Return the [x, y] coordinate for the center point of the cell that contains the specified text.  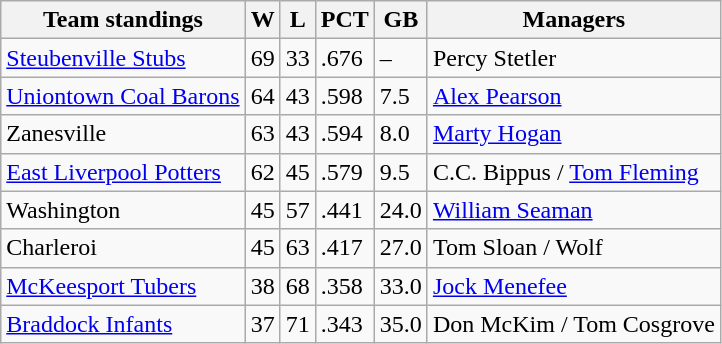
C.C. Bippus / Tom Fleming [574, 172]
Zanesville [123, 134]
– [400, 58]
William Seaman [574, 210]
Washington [123, 210]
Steubenville Stubs [123, 58]
68 [298, 286]
.579 [344, 172]
7.5 [400, 96]
Don McKim / Tom Cosgrove [574, 324]
Jock Menefee [574, 286]
GB [400, 20]
69 [262, 58]
.343 [344, 324]
PCT [344, 20]
Tom Sloan / Wolf [574, 248]
35.0 [400, 324]
Alex Pearson [574, 96]
Braddock Infants [123, 324]
62 [262, 172]
64 [262, 96]
Marty Hogan [574, 134]
33 [298, 58]
East Liverpool Potters [123, 172]
37 [262, 324]
24.0 [400, 210]
W [262, 20]
Managers [574, 20]
Team standings [123, 20]
L [298, 20]
.598 [344, 96]
9.5 [400, 172]
Percy Stetler [574, 58]
.676 [344, 58]
.358 [344, 286]
71 [298, 324]
.441 [344, 210]
McKeesport Tubers [123, 286]
8.0 [400, 134]
.417 [344, 248]
27.0 [400, 248]
Charleroi [123, 248]
.594 [344, 134]
57 [298, 210]
Uniontown Coal Barons [123, 96]
38 [262, 286]
33.0 [400, 286]
